Identify which cell holds the provided text, then report its [X, Y] central coordinate. 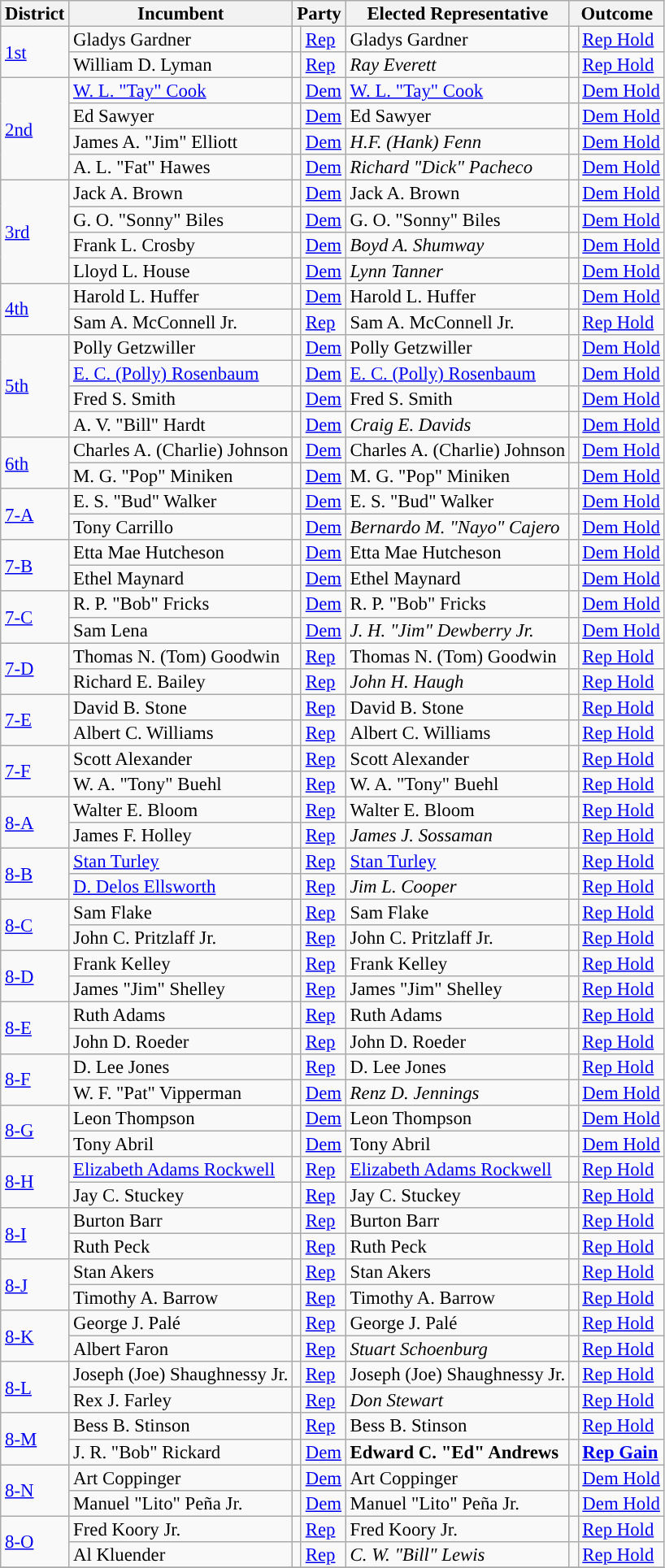
District [35, 14]
Richard E. Bailey [180, 681]
7-F [35, 771]
8-F [35, 1079]
Renz D. Jennings [457, 1092]
Albert Faron [180, 1349]
Ray Everett [457, 65]
Bernardo M. "Nayo" Cajero [457, 528]
James F. Holley [180, 836]
Don Stewart [457, 1401]
8-I [35, 1234]
8-M [35, 1439]
7-E [35, 720]
Richard "Dick" Pacheco [457, 167]
J. H. "Jim" Dewberry Jr. [457, 630]
D. Delos Ellsworth [180, 887]
James A. "Jim" Elliott [180, 142]
Lynn Tanner [457, 271]
8-D [35, 977]
5th [35, 386]
A. V. "Bill" Hardt [180, 424]
Craig E. Davids [457, 424]
H.F. (Hank) Fenn [457, 142]
7-C [35, 618]
8-O [35, 1541]
A. L. "Fat" Hawes [180, 167]
8-L [35, 1387]
William D. Lyman [180, 65]
8-G [35, 1130]
8-E [35, 1027]
3rd [35, 232]
Sam Lena [180, 630]
J. R. "Bob" Rickard [180, 1452]
Jim L. Cooper [457, 887]
Rep Gain [621, 1452]
8-B [35, 875]
Stuart Schoenburg [457, 1349]
8-A [35, 823]
8-C [35, 925]
John H. Haugh [457, 681]
Boyd A. Shumway [457, 245]
Party [319, 14]
8-J [35, 1284]
8-N [35, 1491]
Elected Representative [457, 14]
7-D [35, 668]
Incumbent [180, 14]
James J. Sossaman [457, 836]
C. W. "Bill" Lewis [457, 1555]
2nd [35, 129]
Lloyd L. House [180, 271]
Rex J. Farley [180, 1401]
Al Kluender [180, 1555]
Outcome [616, 14]
Edward C. "Ed" Andrews [457, 1452]
W. F. "Pat" Vipperman [180, 1092]
7-A [35, 514]
4th [35, 309]
8-H [35, 1182]
6th [35, 463]
1st [35, 52]
Tony Carrillo [180, 528]
7-B [35, 566]
8-K [35, 1336]
Frank L. Crosby [180, 245]
